Capture the cell that displays the provided text and extract its [X, Y] central coordinate. 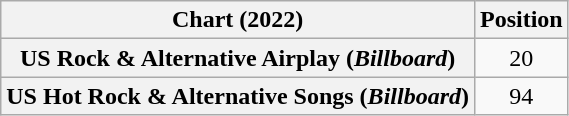
Position [521, 20]
20 [521, 58]
94 [521, 96]
US Hot Rock & Alternative Songs (Billboard) [238, 96]
Chart (2022) [238, 20]
US Rock & Alternative Airplay (Billboard) [238, 58]
